Output the [X, Y] coordinate of the center of the cell containing the given text.  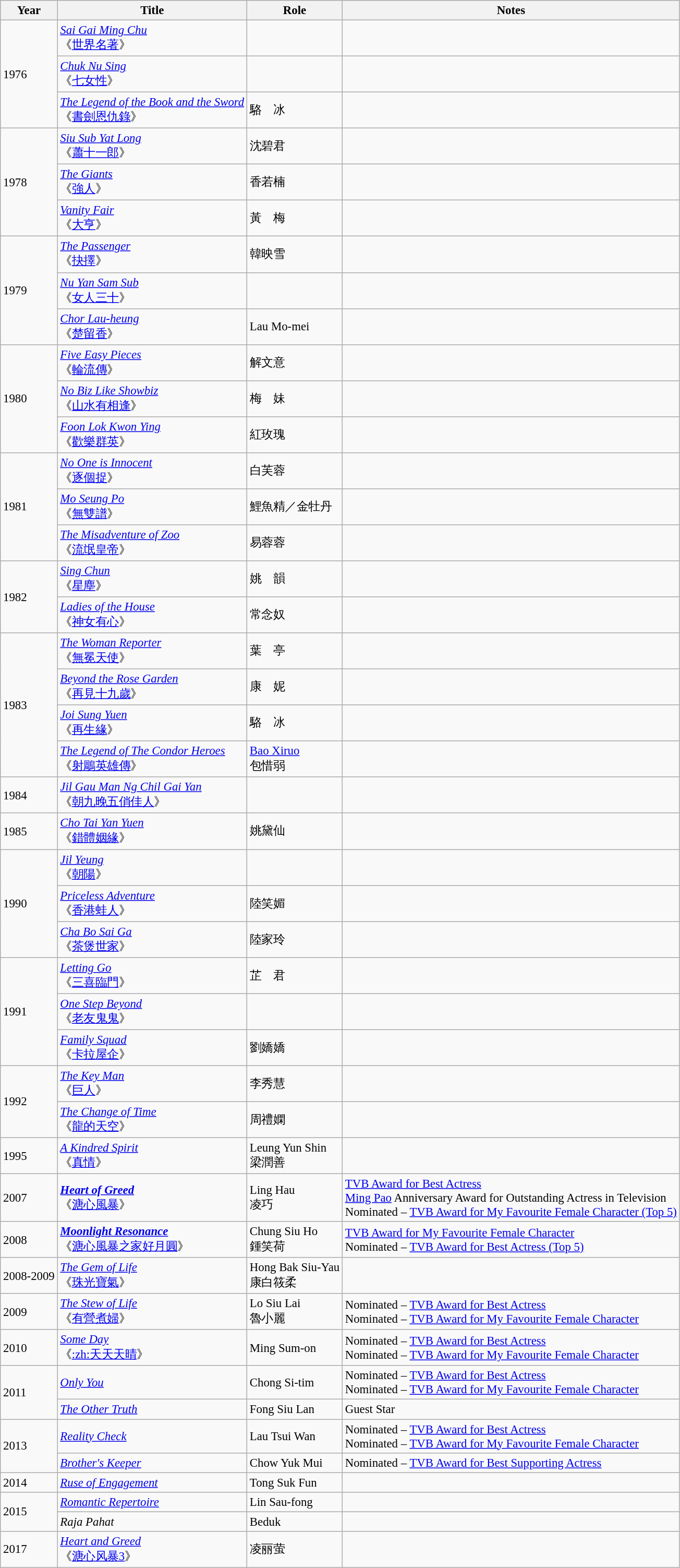
陸笑媚 [295, 904]
鯉魚精／金牡丹 [295, 507]
Chuk Nu Sing 《七女性》 [152, 74]
Siu Sub Yat Long 《蕭十一郎》 [152, 146]
Lin Sau-fong [295, 1502]
No Biz Like Showbiz 《山水有相逢》 [152, 399]
1978 [29, 183]
The Giants 《強人》 [152, 183]
劉嬌嬌 [295, 1048]
2014 [29, 1482]
2007 [29, 1198]
Cho Tai Yan Yuen 《錯體姻緣》 [152, 832]
Nominated – TVB Award for Best Supporting Actress [511, 1463]
Heart of Greed 《溏心風暴》 [152, 1198]
Cha Bo Sai Ga 《茶煲世家》 [152, 939]
Chow Yuk Mui [295, 1463]
Beduk [295, 1522]
芷 君 [295, 976]
The Passenger 《抉擇》 [152, 255]
Raja Pahat [152, 1522]
Role [295, 10]
Ladies of the House 《神女有心》 [152, 615]
易蓉蓉 [295, 543]
Sai Gai Ming Chu 《世界名著》 [152, 39]
1992 [29, 1102]
1980 [29, 399]
One Step Beyond 《老友鬼鬼》 [152, 1011]
常念奴 [295, 615]
The Misadventure of Zoo 《流氓皇帝》 [152, 543]
Foon Lok Kwon Ying 《歡樂群英》 [152, 435]
The Other Truth [152, 1409]
1985 [29, 832]
Ruse of Engagement [152, 1482]
凌丽萤 [295, 1550]
Ling Hau 凌巧 [295, 1198]
Fong Siu Lan [295, 1409]
解文意 [295, 362]
姚黛仙 [295, 832]
The Stew of Life 《有營煮婦》 [152, 1312]
2013 [29, 1446]
Title [152, 10]
A Kindred Spirit 《真情》 [152, 1155]
紅玫瑰 [295, 435]
Reality Check [152, 1436]
Lau Tsui Wan [295, 1436]
The Change of Time 《龍的天空》 [152, 1120]
2008 [29, 1240]
Guest Star [511, 1409]
葉 亭 [295, 651]
Chong Si-tim [295, 1383]
姚 韻 [295, 579]
The Key Man 《巨人》 [152, 1083]
2017 [29, 1550]
2011 [29, 1393]
Brother's Keeper [152, 1463]
Vanity Fair 《大亨》 [152, 218]
2008-2009 [29, 1275]
黃 梅 [295, 218]
Chung Siu Ho 鍾笑荷 [295, 1240]
香若楠 [295, 183]
Some Day 《:zh:天天天晴》 [152, 1347]
Ming Sum-on [295, 1347]
Tong Suk Fun [295, 1482]
Mo Seung Po 《無雙譜》 [152, 507]
Notes [511, 10]
The Legend of The Condor Heroes 《射鵰英雄傳》 [152, 759]
2009 [29, 1312]
Hong Bak Siu-Yau 康白筱柔 [295, 1275]
No One is Innocent 《逐個捉》 [152, 471]
1976 [29, 74]
Year [29, 10]
康 妮 [295, 687]
Romantic Repertoire [152, 1502]
沈碧君 [295, 146]
Lau Mo-mei [295, 327]
Chor Lau-heung 《楚留香》 [152, 327]
1983 [29, 705]
1982 [29, 597]
Five Easy Pieces 《輪流傳》 [152, 362]
周禮嫻 [295, 1120]
The Gem of Life 《珠光寶氣》 [152, 1275]
Jil Yeung 《朝陽》 [152, 867]
1979 [29, 290]
Nu Yan Sam Sub 《女人三十》 [152, 290]
韓映雪 [295, 255]
梅 妹 [295, 399]
白芙蓉 [295, 471]
Jil Gau Man Ng Chil Gai Yan 《朝九晚五俏佳人》 [152, 795]
Letting Go 《三喜臨門》 [152, 976]
1995 [29, 1155]
Lo Siu Lai 魯小麗 [295, 1312]
The Woman Reporter 《無冕天使》 [152, 651]
2015 [29, 1511]
李秀慧 [295, 1083]
Joi Sung Yuen 《再生緣》 [152, 723]
1984 [29, 795]
Priceless Adventure 《香港蛙人》 [152, 904]
1991 [29, 1011]
Only You [152, 1383]
Beyond the Rose Garden 《再見十九歲》 [152, 687]
1981 [29, 507]
TVB Award for My Favourite Female CharacterNominated – TVB Award for Best Actress (Top 5) [511, 1240]
Moonlight Resonance 《溏心風暴之家好月圓》 [152, 1240]
Bao Xiruo 包惜弱 [295, 759]
Leung Yun Shin 梁潤善 [295, 1155]
Family Squad 《卡拉屋企》 [152, 1048]
陸家玲 [295, 939]
The Legend of the Book and the Sword 《書劍恩仇錄》 [152, 111]
2010 [29, 1347]
1990 [29, 904]
Sing Chun 《星塵》 [152, 579]
Heart and Greed《溏心风暴3》 [152, 1550]
